Determine the [X, Y] coordinate at the center of the cell enclosing the given text.  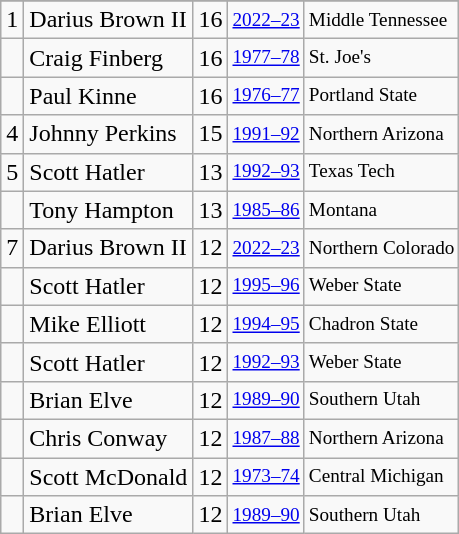
15 [210, 134]
1987–88 [266, 438]
Tony Hampton [108, 210]
1995–96 [266, 286]
Craig Finberg [108, 58]
Mike Elliott [108, 324]
1994–95 [266, 324]
1 [12, 20]
1985–86 [266, 210]
Paul Kinne [108, 96]
St. Joe's [382, 58]
Chadron State [382, 324]
Northern Colorado [382, 248]
1976–77 [266, 96]
4 [12, 134]
7 [12, 248]
1973–74 [266, 477]
Johnny Perkins [108, 134]
5 [12, 172]
1991–92 [266, 134]
Chris Conway [108, 438]
Central Michigan [382, 477]
Texas Tech [382, 172]
Portland State [382, 96]
Scott McDonald [108, 477]
1977–78 [266, 58]
Montana [382, 210]
Middle Tennessee [382, 20]
